Identify which cell holds the provided text, then report its [x, y] central coordinate. 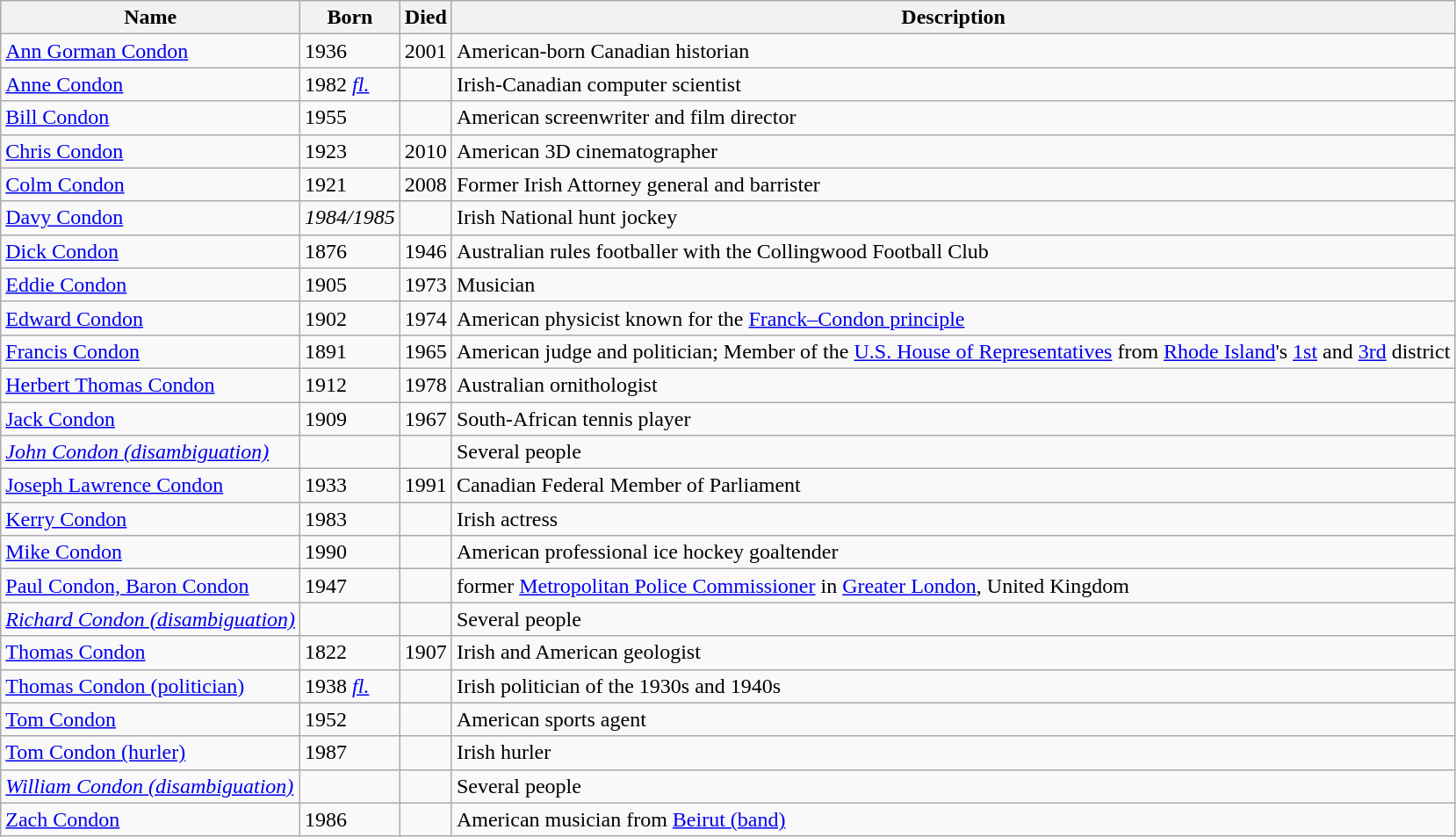
Ann Gorman Condon [151, 51]
1947 [350, 586]
1923 [350, 151]
American sports agent [954, 719]
Name [151, 18]
Colm Condon [151, 184]
1982 fl. [350, 84]
1921 [350, 184]
1984/1985 [350, 218]
American-born Canadian historian [954, 51]
Paul Condon, Baron Condon [151, 586]
1891 [350, 351]
Kerry Condon [151, 519]
1991 [425, 486]
Davy Condon [151, 218]
South-African tennis player [954, 419]
1955 [350, 118]
John Condon (disambiguation) [151, 452]
Thomas Condon (politician) [151, 686]
1973 [425, 285]
Tom Condon [151, 719]
1822 [350, 653]
1902 [350, 318]
Description [954, 18]
Tom Condon (hurler) [151, 753]
Eddie Condon [151, 285]
1936 [350, 51]
William Condon (disambiguation) [151, 786]
Former Irish Attorney general and barrister [954, 184]
1905 [350, 285]
Australian rules footballer with the Collingwood Football Club [954, 251]
1933 [350, 486]
1909 [350, 419]
1946 [425, 251]
Irish-Canadian computer scientist [954, 84]
American musician from Beirut (band) [954, 819]
Irish and American geologist [954, 653]
Died [425, 18]
American physicist known for the Franck–Condon principle [954, 318]
1974 [425, 318]
1987 [350, 753]
American 3D cinematographer [954, 151]
2001 [425, 51]
1938 fl. [350, 686]
Musician [954, 285]
1965 [425, 351]
2008 [425, 184]
1907 [425, 653]
1990 [350, 552]
Irish hurler [954, 753]
1967 [425, 419]
Thomas Condon [151, 653]
American professional ice hockey goaltender [954, 552]
Edward Condon [151, 318]
American judge and politician; Member of the U.S. House of Representatives from Rhode Island's 1st and 3rd district [954, 351]
Dick Condon [151, 251]
Joseph Lawrence Condon [151, 486]
1912 [350, 385]
1978 [425, 385]
Born [350, 18]
Irish National hunt jockey [954, 218]
Bill Condon [151, 118]
Mike Condon [151, 552]
Herbert Thomas Condon [151, 385]
Irish actress [954, 519]
American screenwriter and film director [954, 118]
2010 [425, 151]
Jack Condon [151, 419]
Canadian Federal Member of Parliament [954, 486]
1876 [350, 251]
Irish politician of the 1930s and 1940s [954, 686]
1986 [350, 819]
Anne Condon [151, 84]
Australian ornithologist [954, 385]
Richard Condon (disambiguation) [151, 619]
1952 [350, 719]
1983 [350, 519]
Chris Condon [151, 151]
Francis Condon [151, 351]
former Metropolitan Police Commissioner in Greater London, United Kingdom [954, 586]
Zach Condon [151, 819]
